Identify which cell holds the provided text, then report its [X, Y] central coordinate. 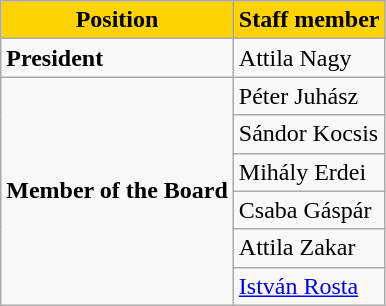
Position [118, 20]
Péter Juhász [309, 96]
Staff member [309, 20]
President [118, 58]
István Rosta [309, 286]
Attila Nagy [309, 58]
Mihály Erdei [309, 172]
Member of the Board [118, 191]
Csaba Gáspár [309, 210]
Sándor Kocsis [309, 134]
Attila Zakar [309, 248]
